For the text-containing cell, return its midpoint in [x, y] coordinate format. 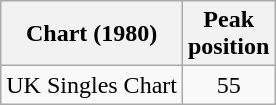
UK Singles Chart [92, 85]
Chart (1980) [92, 34]
Peakposition [228, 34]
55 [228, 85]
